Extract the (X, Y) coordinate from the center of the cell holding the provided text.  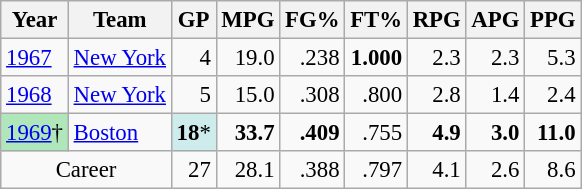
1968 (35, 95)
4.9 (436, 133)
Boston (120, 133)
FG% (312, 20)
27 (194, 170)
4 (194, 58)
2.4 (553, 95)
.388 (312, 170)
4.1 (436, 170)
2.8 (436, 95)
1967 (35, 58)
PPG (553, 20)
MPG (248, 20)
.308 (312, 95)
5.3 (553, 58)
1969† (35, 133)
.797 (376, 170)
15.0 (248, 95)
.800 (376, 95)
Team (120, 20)
.409 (312, 133)
FT% (376, 20)
RPG (436, 20)
Career (86, 170)
1.4 (496, 95)
GP (194, 20)
2.6 (496, 170)
.238 (312, 58)
11.0 (553, 133)
19.0 (248, 58)
5 (194, 95)
APG (496, 20)
1.000 (376, 58)
18* (194, 133)
28.1 (248, 170)
.755 (376, 133)
3.0 (496, 133)
8.6 (553, 170)
Year (35, 20)
33.7 (248, 133)
